Capture the cell that displays the provided text and extract its [x, y] central coordinate. 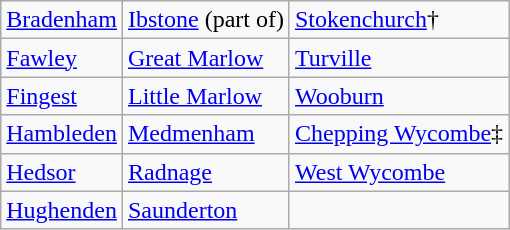
Hambleden [62, 134]
Hedsor [62, 172]
Radnage [206, 172]
Saunderton [206, 210]
Chepping Wycombe‡ [398, 134]
Bradenham [62, 20]
Fingest [62, 96]
Wooburn [398, 96]
Stokenchurch† [398, 20]
Fawley [62, 58]
Ibstone (part of) [206, 20]
Turville [398, 58]
Medmenham [206, 134]
Great Marlow [206, 58]
Little Marlow [206, 96]
Hughenden [62, 210]
West Wycombe [398, 172]
